Find where the given text appears and provide that cell's center as [x, y] coordinate. 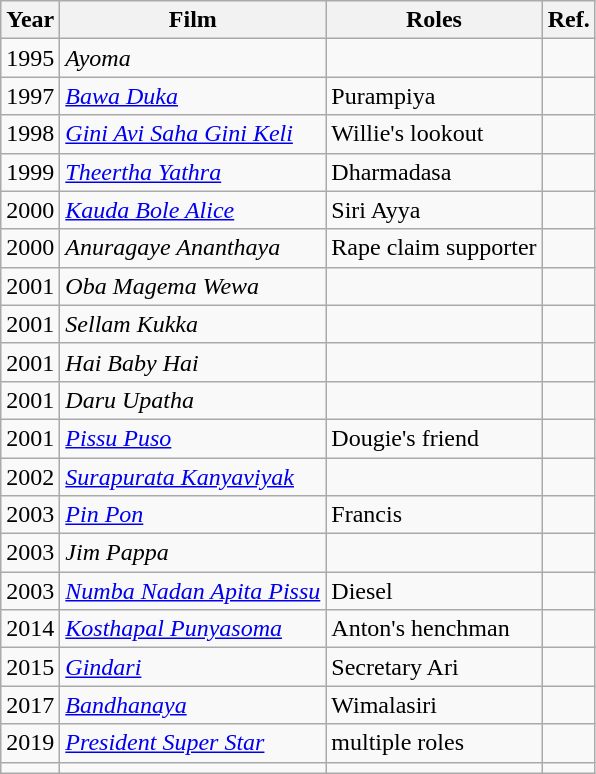
Theertha Yathra [193, 172]
1998 [30, 134]
Willie's lookout [434, 134]
Diesel [434, 591]
Year [30, 20]
Anton's henchman [434, 629]
Bawa Duka [193, 96]
Gini Avi Saha Gini Keli [193, 134]
Oba Magema Wewa [193, 286]
Francis [434, 515]
Ref. [568, 20]
2002 [30, 477]
Bandhanaya [193, 705]
2019 [30, 743]
1997 [30, 96]
1999 [30, 172]
Pin Pon [193, 515]
Pissu Puso [193, 438]
Gindari [193, 667]
Hai Baby Hai [193, 362]
Purampiya [434, 96]
Secretary Ari [434, 667]
Kauda Bole Alice [193, 210]
Roles [434, 20]
Ayoma [193, 58]
2014 [30, 629]
Jim Pappa [193, 553]
Siri Ayya [434, 210]
2015 [30, 667]
President Super Star [193, 743]
Sellam Kukka [193, 324]
Dougie's friend [434, 438]
Wimalasiri [434, 705]
Daru Upatha [193, 400]
Film [193, 20]
Kosthapal Punyasoma [193, 629]
multiple roles [434, 743]
1995 [30, 58]
Anuragaye Ananthaya [193, 248]
Rape claim supporter [434, 248]
2017 [30, 705]
Numba Nadan Apita Pissu [193, 591]
Surapurata Kanyaviyak [193, 477]
Dharmadasa [434, 172]
